Determine the (X, Y) coordinate at the center of the cell enclosing the given text.  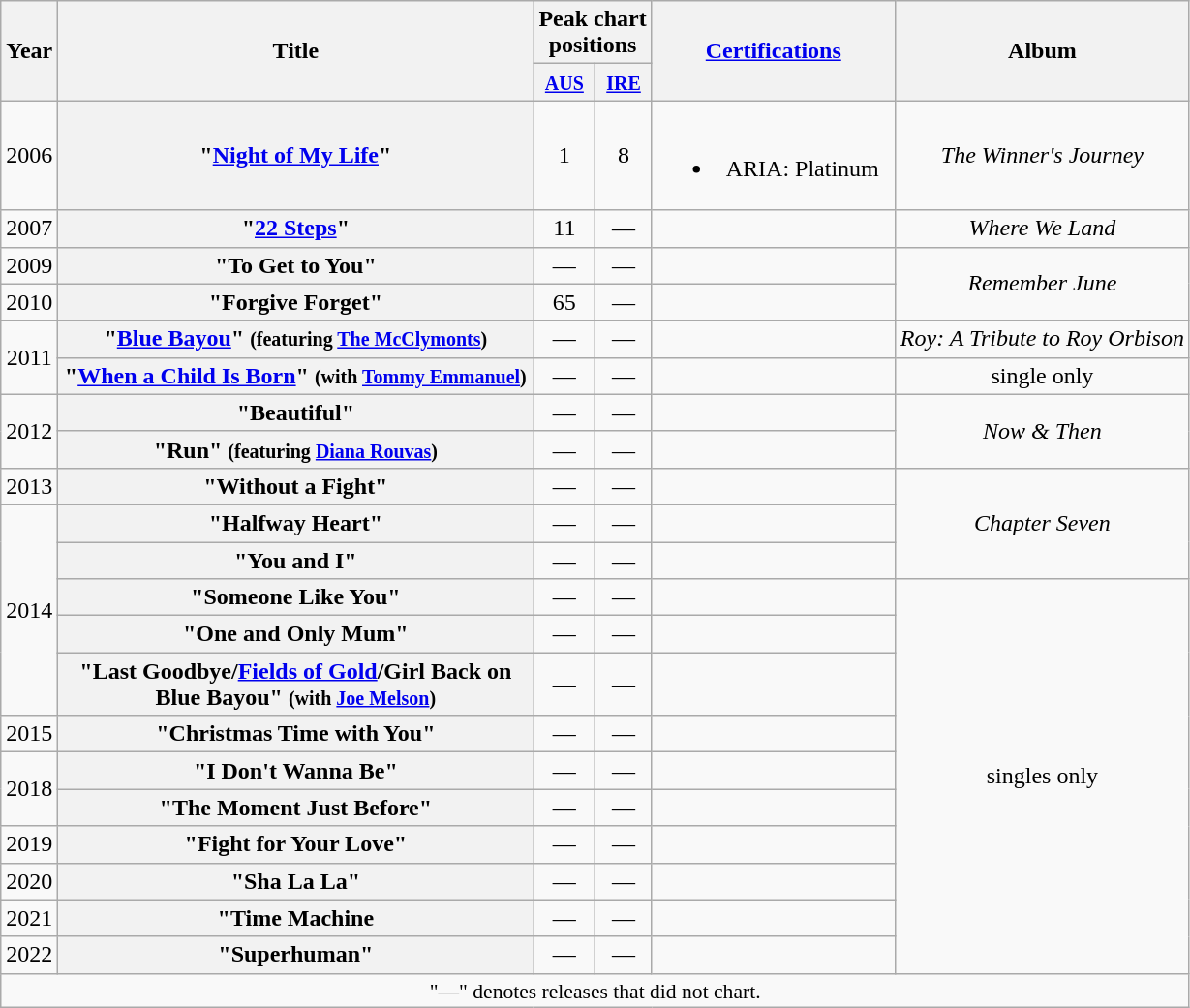
Year (29, 50)
2006 (29, 155)
"Time Machine (296, 918)
"The Moment Just Before" (296, 808)
"Night of My Life" (296, 155)
1 (564, 155)
"Blue Bayou" (featuring The McClymonts) (296, 339)
2011 (29, 357)
"You and I" (296, 561)
"Last Goodbye/Fields of Gold/Girl Back on Blue Bayou" (with Joe Melson) (296, 684)
"Beautiful" (296, 412)
"When a Child Is Born" (with Tommy Emmanuel) (296, 376)
2013 (29, 486)
11 (564, 229)
Title (296, 50)
Roy: A Tribute to Roy Orbison (1042, 339)
singles only (1042, 777)
2014 (29, 610)
65 (564, 302)
"Forgive Forget" (296, 302)
"To Get to You" (296, 265)
2020 (29, 881)
"Halfway Heart" (296, 523)
"Superhuman" (296, 955)
2018 (29, 789)
2010 (29, 302)
"Sha La La" (296, 881)
Remember June (1042, 284)
Peak chartpositions (593, 33)
"22 Steps" (296, 229)
2019 (29, 844)
2007 (29, 229)
The Winner's Journey (1042, 155)
"Without a Fight" (296, 486)
2009 (29, 265)
ARIA: Platinum (773, 155)
2015 (29, 734)
"—" denotes releases that did not chart. (595, 991)
single only (1042, 376)
Certifications (773, 50)
2021 (29, 918)
"Run" (featuring Diana Rouvas) (296, 449)
AUS (564, 82)
8 (624, 155)
IRE (624, 82)
2022 (29, 955)
Now & Then (1042, 431)
2012 (29, 431)
"Someone Like You" (296, 597)
"I Don't Wanna Be" (296, 771)
Chapter Seven (1042, 523)
"Fight for Your Love" (296, 844)
Album (1042, 50)
Where We Land (1042, 229)
"One and Only Mum" (296, 634)
"Christmas Time with You" (296, 734)
